From the cell containing the given text, extract its center point as (x, y) coordinate. 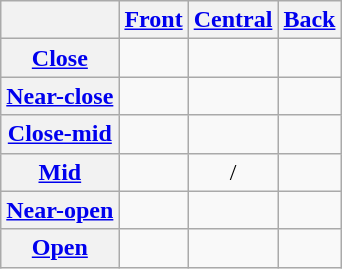
Central (233, 20)
Near-close (60, 96)
/ (233, 172)
Back (310, 20)
Mid (60, 172)
Front (154, 20)
Near-open (60, 210)
Close (60, 58)
Open (60, 248)
Close-mid (60, 134)
